Return the [X, Y] coordinate for the center point of the cell that contains the specified text.  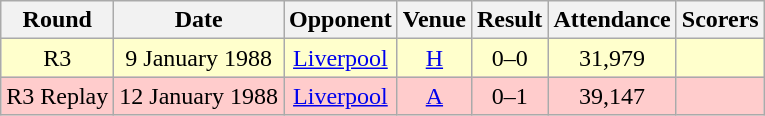
R3 [58, 58]
H [434, 58]
Venue [434, 20]
0–1 [509, 96]
Attendance [612, 20]
A [434, 96]
31,979 [612, 58]
9 January 1988 [199, 58]
Result [509, 20]
0–0 [509, 58]
39,147 [612, 96]
R3 Replay [58, 96]
Date [199, 20]
Round [58, 20]
Opponent [341, 20]
Scorers [720, 20]
12 January 1988 [199, 96]
